Detect which cell encompasses the target text, then output its (x, y) center coordinate. 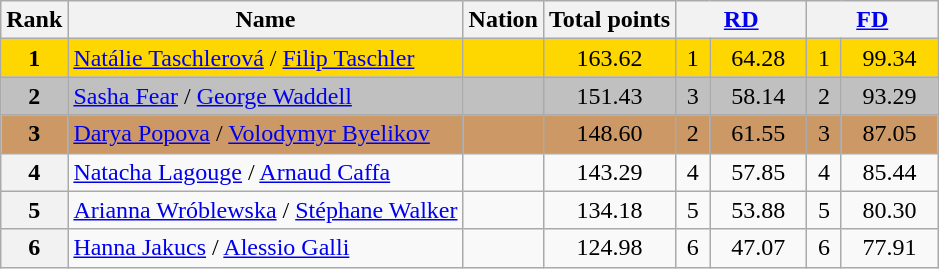
FD (872, 20)
Rank (34, 20)
151.43 (609, 96)
148.60 (609, 134)
85.44 (890, 172)
61.55 (758, 134)
Darya Popova / Volodymyr Byelikov (266, 134)
Natacha Lagouge / Arnaud Caffa (266, 172)
64.28 (758, 58)
163.62 (609, 58)
Nation (503, 20)
87.05 (890, 134)
99.34 (890, 58)
Natálie Taschlerová / Filip Taschler (266, 58)
124.98 (609, 248)
57.85 (758, 172)
77.91 (890, 248)
Total points (609, 20)
58.14 (758, 96)
53.88 (758, 210)
RD (742, 20)
47.07 (758, 248)
143.29 (609, 172)
Arianna Wróblewska / Stéphane Walker (266, 210)
Name (266, 20)
134.18 (609, 210)
93.29 (890, 96)
80.30 (890, 210)
Hanna Jakucs / Alessio Galli (266, 248)
Sasha Fear / George Waddell (266, 96)
